Provide the [x, y] coordinate of the cell's center where the given text is located.  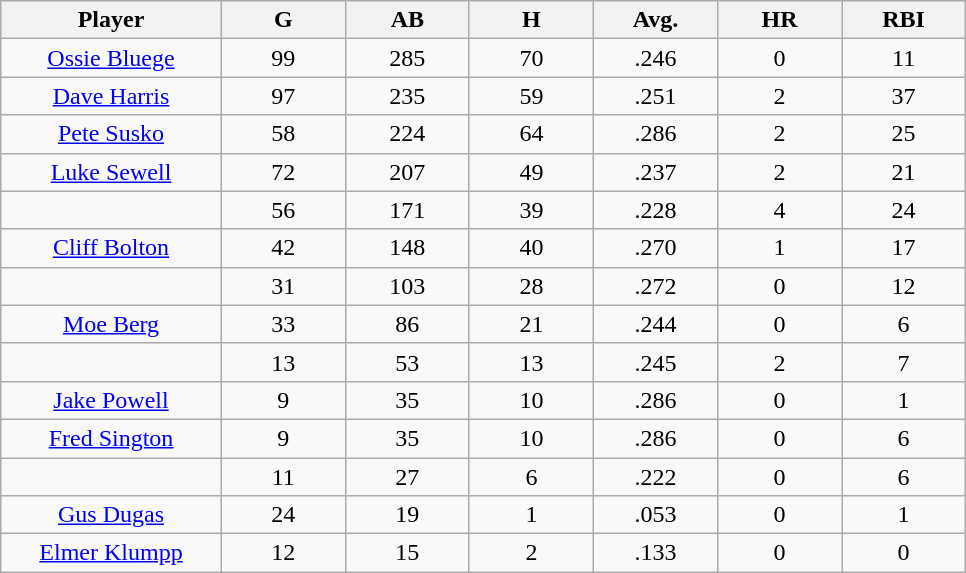
70 [531, 58]
17 [904, 248]
53 [407, 362]
.244 [655, 324]
64 [531, 134]
.237 [655, 172]
27 [407, 477]
86 [407, 324]
285 [407, 58]
19 [407, 515]
207 [407, 172]
148 [407, 248]
HR [779, 20]
H [531, 20]
Moe Berg [112, 324]
.251 [655, 96]
Cliff Bolton [112, 248]
.272 [655, 286]
25 [904, 134]
Luke Sewell [112, 172]
G [283, 20]
59 [531, 96]
99 [283, 58]
Player [112, 20]
.222 [655, 477]
15 [407, 553]
.133 [655, 553]
40 [531, 248]
.246 [655, 58]
97 [283, 96]
AB [407, 20]
28 [531, 286]
Pete Susko [112, 134]
4 [779, 210]
.228 [655, 210]
.270 [655, 248]
Avg. [655, 20]
42 [283, 248]
Dave Harris [112, 96]
Elmer Klumpp [112, 553]
49 [531, 172]
.245 [655, 362]
37 [904, 96]
235 [407, 96]
224 [407, 134]
RBI [904, 20]
7 [904, 362]
Fred Sington [112, 438]
171 [407, 210]
33 [283, 324]
103 [407, 286]
Jake Powell [112, 400]
Gus Dugas [112, 515]
Ossie Bluege [112, 58]
.053 [655, 515]
72 [283, 172]
31 [283, 286]
58 [283, 134]
56 [283, 210]
39 [531, 210]
